Search for the cell housing the specified text and yield its (x, y) center coordinate. 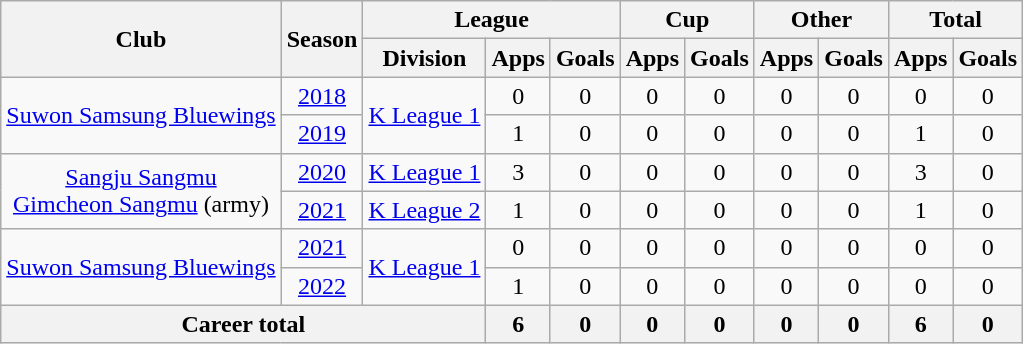
2019 (322, 134)
Career total (244, 324)
2020 (322, 172)
Cup (687, 20)
2018 (322, 96)
Sangju Sangmu Gimcheon Sangmu (army) (141, 191)
League (492, 20)
Other (821, 20)
2022 (322, 286)
Division (424, 58)
K League 2 (424, 210)
Club (141, 39)
Season (322, 39)
Total (955, 20)
